Return [X, Y] of the center of cell containing provided text 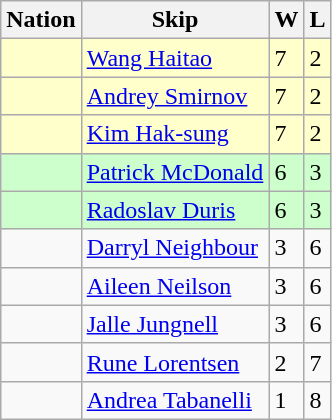
Darryl Neighbour [175, 248]
Skip [175, 20]
8 [318, 400]
Rune Lorentsen [175, 362]
Aileen Neilson [175, 286]
Wang Haitao [175, 58]
W [286, 20]
Andrea Tabanelli [175, 400]
L [318, 20]
Andrey Smirnov [175, 96]
Patrick McDonald [175, 172]
Radoslav Duris [175, 210]
Jalle Jungnell [175, 324]
1 [286, 400]
Nation [41, 20]
Kim Hak-sung [175, 134]
